Determine the [X, Y] coordinate at the center of the cell enclosing the given text.  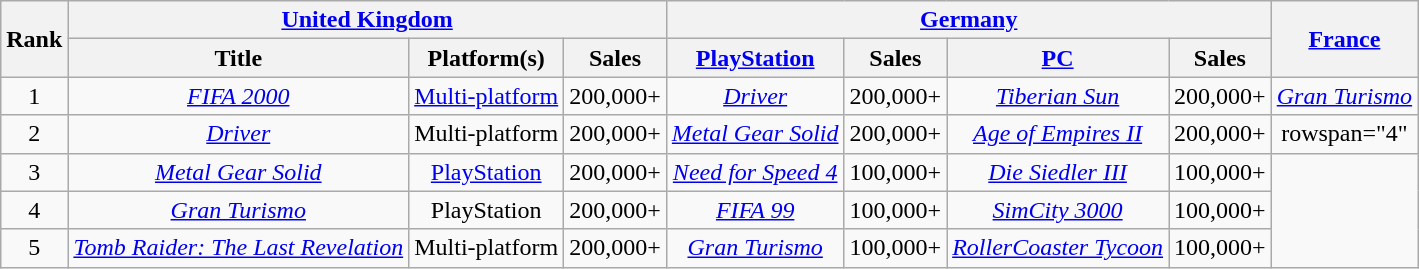
RollerCoaster Tycoon [1058, 248]
5 [34, 248]
Die Siedler III [1058, 172]
2 [34, 134]
United Kingdom [367, 20]
1 [34, 96]
Tomb Raider: The Last Revelation [238, 248]
FIFA 99 [755, 210]
Rank [34, 39]
Need for Speed 4 [755, 172]
Germany [968, 20]
France [1344, 39]
3 [34, 172]
FIFA 2000 [238, 96]
4 [34, 210]
rowspan="4" [1344, 134]
Platform(s) [486, 58]
Age of Empires II [1058, 134]
SimCity 3000 [1058, 210]
PC [1058, 58]
Title [238, 58]
Tiberian Sun [1058, 96]
